For the text-containing cell, return its midpoint in [X, Y] coordinate format. 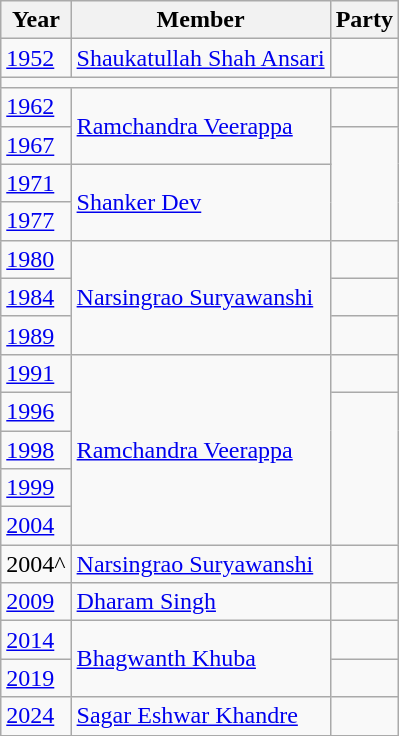
2009 [36, 602]
1984 [36, 297]
Sagar Eshwar Khandre [200, 716]
Bhagwanth Khuba [200, 659]
2014 [36, 640]
2004 [36, 526]
Shanker Dev [200, 202]
1989 [36, 335]
1967 [36, 145]
1980 [36, 259]
2024 [36, 716]
1991 [36, 373]
1999 [36, 488]
Party [364, 20]
Dharam Singh [200, 602]
2019 [36, 678]
1952 [36, 58]
1962 [36, 107]
1996 [36, 411]
1977 [36, 221]
Member [200, 20]
Year [36, 20]
1971 [36, 183]
Shaukatullah Shah Ansari [200, 58]
2004^ [36, 564]
1998 [36, 449]
